Find where the given text appears and provide that cell's center as (X, Y) coordinate. 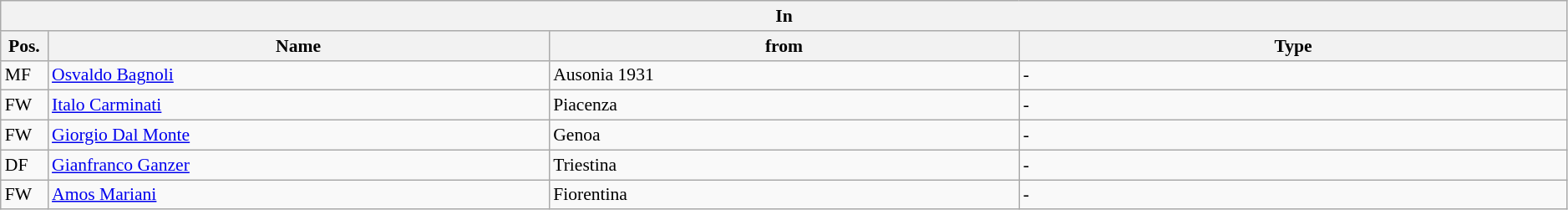
Type (1293, 46)
Piacenza (784, 105)
Name (298, 46)
Ausonia 1931 (784, 75)
Giorgio Dal Monte (298, 136)
Fiorentina (784, 195)
Osvaldo Bagnoli (298, 75)
Gianfranco Ganzer (298, 165)
In (784, 16)
Amos Mariani (298, 195)
from (784, 46)
Genoa (784, 136)
Italo Carminati (298, 105)
MF (24, 75)
Triestina (784, 165)
Pos. (24, 46)
DF (24, 165)
